Determine the [x, y] coordinate at the center of the cell enclosing the given text.  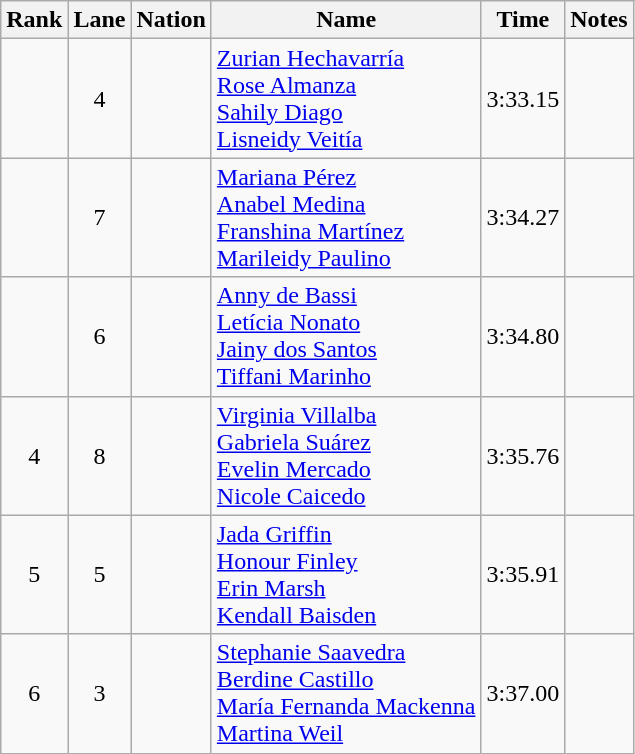
8 [100, 456]
Name [346, 20]
3:37.00 [523, 694]
3:34.80 [523, 336]
Zurian HechavarríaRose Almanza Sahily DiagoLisneidy Veitía [346, 98]
Jada GriffinHonour FinleyErin Marsh Kendall Baisden [346, 574]
3:35.91 [523, 574]
Notes [599, 20]
Mariana PérezAnabel Medina Franshina Martínez Marileidy Paulino [346, 218]
Virginia Villalba Gabriela Suárez Evelin Mercado Nicole Caicedo [346, 456]
7 [100, 218]
3 [100, 694]
3:33.15 [523, 98]
Stephanie Saavedra Berdine CastilloMaría Fernanda Mackenna Martina Weil [346, 694]
Nation [171, 20]
Rank [34, 20]
Anny de Bassi Letícia Nonato Jainy dos SantosTiffani Marinho [346, 336]
3:34.27 [523, 218]
3:35.76 [523, 456]
Lane [100, 20]
Time [523, 20]
